Scan for the cell matching the given text and deliver its [x, y] coordinate at center. 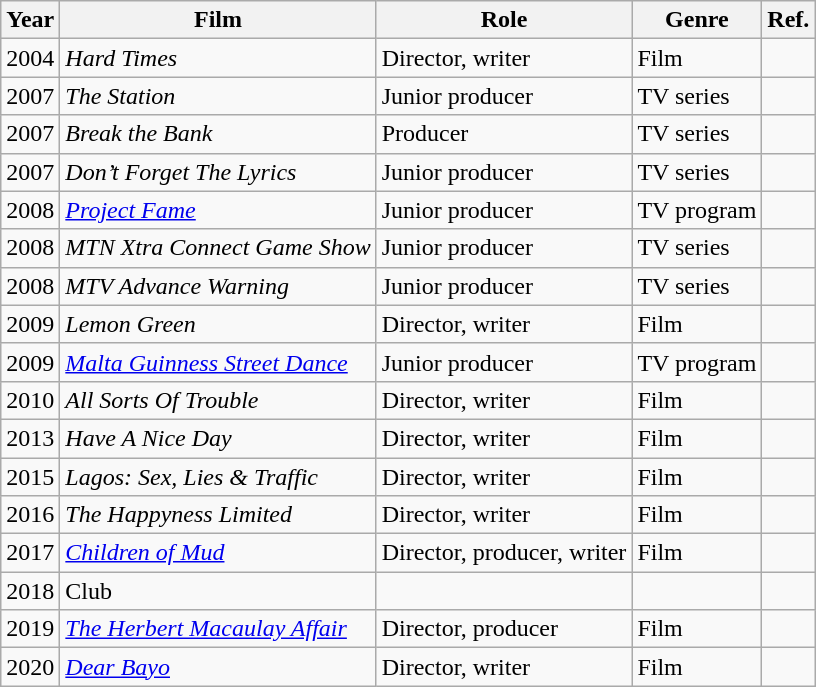
The Happyness Limited [218, 515]
MTV Advance Warning [218, 286]
2004 [30, 58]
Malta Guinness Street Dance [218, 362]
Lemon Green [218, 324]
2019 [30, 629]
Club [218, 591]
Lagos: Sex, Lies & Traffic [218, 477]
Genre [697, 20]
Project Fame [218, 210]
Dear Bayo [218, 667]
The Herbert Macaulay Affair [218, 629]
Hard Times [218, 58]
Role [504, 20]
Break the Bank [218, 134]
2018 [30, 591]
The Station [218, 96]
2017 [30, 553]
2016 [30, 515]
2015 [30, 477]
Ref. [788, 20]
Year [30, 20]
Don’t Forget The Lyrics [218, 172]
Director, producer, writer [504, 553]
2013 [30, 438]
Director, producer [504, 629]
Have A Nice Day [218, 438]
All Sorts Of Trouble [218, 400]
Children of Mud [218, 553]
2010 [30, 400]
Producer [504, 134]
MTN Xtra Connect Game Show [218, 248]
2020 [30, 667]
